Find where the given text appears and provide that cell's center as (x, y) coordinate. 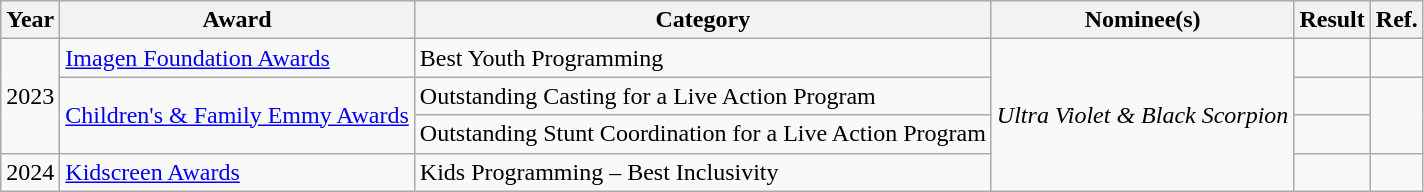
2024 (30, 172)
Kidscreen Awards (238, 172)
2023 (30, 96)
Ref. (1396, 20)
Ultra Violet & Black Scorpion (1142, 115)
Category (702, 20)
Best Youth Programming (702, 58)
Outstanding Stunt Coordination for a Live Action Program (702, 134)
Children's & Family Emmy Awards (238, 115)
Award (238, 20)
Outstanding Casting for a Live Action Program (702, 96)
Result (1332, 20)
Nominee(s) (1142, 20)
Kids Programming – Best Inclusivity (702, 172)
Year (30, 20)
Imagen Foundation Awards (238, 58)
